Determine the (X, Y) coordinate at the center of the cell enclosing the given text.  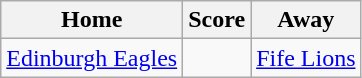
Score (217, 20)
Edinburgh Eagles (92, 58)
Home (92, 20)
Away (306, 20)
Fife Lions (306, 58)
